Return [X, Y] of the center of cell containing provided text 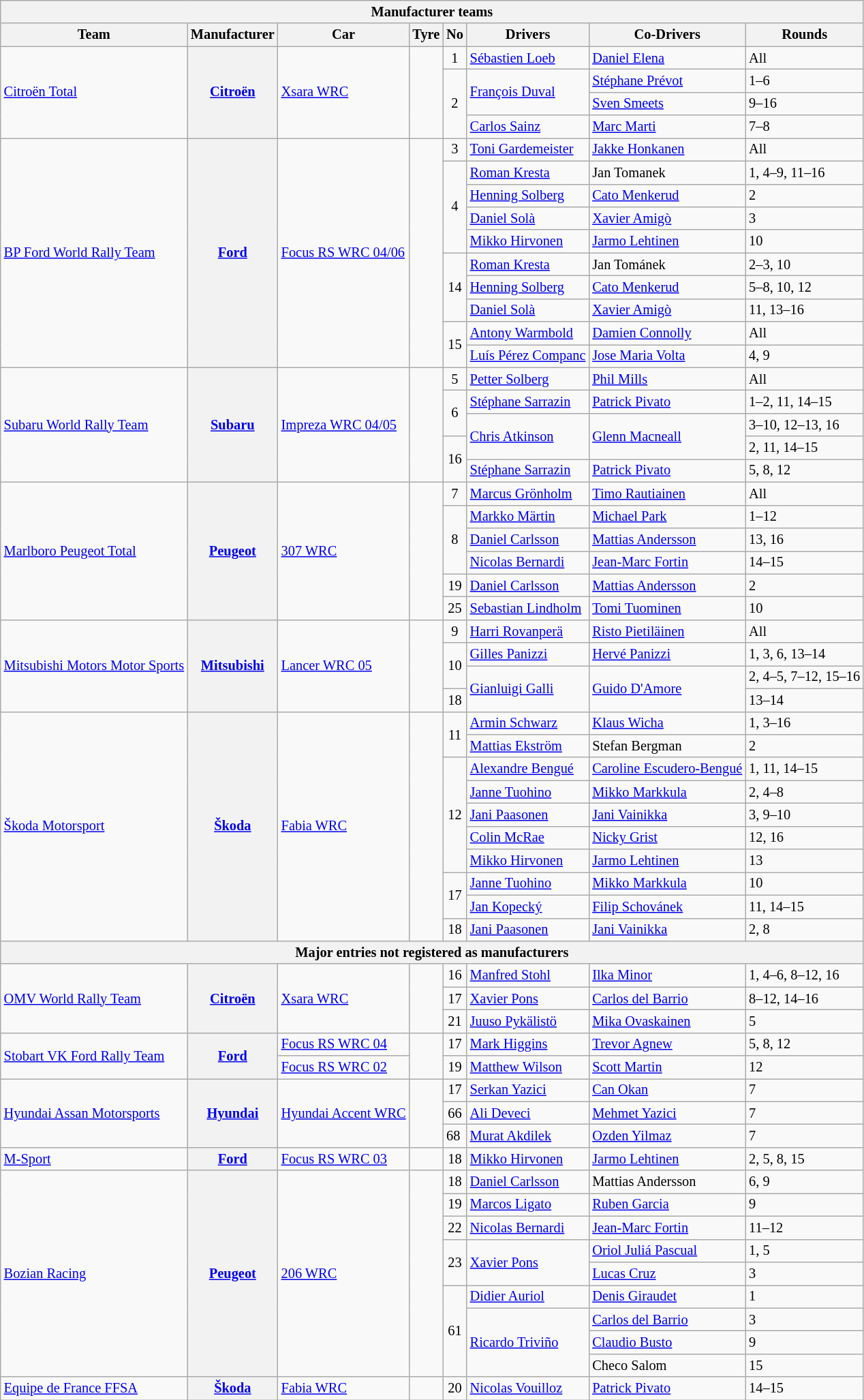
Nicolas Vouilloz [528, 1388]
Trevor Agnew [667, 1044]
Ali Deveci [528, 1113]
8 [455, 540]
Ozden Yilmaz [667, 1136]
2, 5, 8, 15 [804, 1159]
11, 14–15 [804, 907]
Oriol Juliá Pascual [667, 1251]
20 [455, 1388]
Focus RS WRC 04 [343, 1044]
Claudio Busto [667, 1342]
Ilka Minor [667, 975]
1–12 [804, 517]
Nicky Grist [667, 838]
Marlboro Peugeot Total [94, 551]
Tomi Tuominen [667, 608]
1, 5 [804, 1251]
1, 11, 14–15 [804, 769]
Equipe de France FFSA [94, 1388]
Mattias Ekström [528, 746]
9–16 [804, 104]
Tyre [426, 35]
Impreza WRC 04/05 [343, 425]
Markko Märtin [528, 517]
Stefan Bergman [667, 746]
1–2, 11, 14–15 [804, 401]
Risto Pietiläinen [667, 631]
No [455, 35]
4 [455, 207]
2, 4–5, 7–12, 15–16 [804, 677]
Didier Auriol [528, 1296]
Stobart VK Ford Rally Team [94, 1055]
Bozian Racing [94, 1273]
Jan Tománek [667, 264]
Murat Akdilek [528, 1136]
13 [804, 861]
1, 3, 6, 13–14 [804, 654]
3–10, 12–13, 16 [804, 425]
1, 4–6, 8–12, 16 [804, 975]
Subaru World Rally Team [94, 425]
Hervé Panizzi [667, 654]
Luís Pérez Companc [528, 356]
Mehmet Yazici [667, 1113]
Antony Warmbold [528, 333]
Mitsubishi [233, 665]
7–8 [804, 127]
68 [455, 1136]
Focus RS WRC 04/06 [343, 252]
25 [455, 608]
Checo Salom [667, 1365]
6 [455, 413]
BP Ford World Rally Team [94, 252]
Hyundai Assan Motorsports [94, 1112]
Marcos Ligato [528, 1204]
Mark Higgins [528, 1044]
6, 9 [804, 1182]
Scott Martin [667, 1067]
Filip Schovánek [667, 907]
Can Okan [667, 1090]
14 [455, 288]
Mika Ovaskainen [667, 1021]
Damien Connolly [667, 333]
Armin Schwarz [528, 723]
1, 3–16 [804, 723]
13–14 [804, 700]
Jakke Honkanen [667, 149]
Klaus Wicha [667, 723]
Focus RS WRC 03 [343, 1159]
Juuso Pykälistö [528, 1021]
1–6 [804, 80]
11–12 [804, 1228]
Subaru [233, 425]
Manfred Stohl [528, 975]
Serkan Yazici [528, 1090]
Phil Mills [667, 379]
Denis Giraudet [667, 1296]
Hyundai Accent WRC [343, 1112]
12, 16 [804, 838]
4, 9 [804, 356]
61 [455, 1330]
3, 9–10 [804, 815]
23 [455, 1262]
11 [455, 735]
Sebastian Lindholm [528, 608]
M-Sport [94, 1159]
Carlos Sainz [528, 127]
Citroën Total [94, 93]
66 [455, 1113]
1, 4–9, 11–16 [804, 172]
Lucas Cruz [667, 1273]
Gilles Panizzi [528, 654]
Ricardo Triviño [528, 1343]
Alexandre Bengué [528, 769]
Sven Smeets [667, 104]
Team [94, 35]
François Duval [528, 91]
Marcus Grönholm [528, 493]
Chris Atkinson [528, 436]
Glenn Macneall [667, 436]
Sébastien Loeb [528, 58]
Mitsubishi Motors Motor Sports [94, 665]
8–12, 14–16 [804, 999]
Gianluigi Galli [528, 688]
Petter Solberg [528, 379]
Toni Gardemeister [528, 149]
Rounds [804, 35]
Co-Drivers [667, 35]
2–3, 10 [804, 264]
Stéphane Prévot [667, 80]
21 [455, 1021]
22 [455, 1228]
2, 4–8 [804, 792]
Škoda Motorsport [94, 826]
Jan Kopecký [528, 907]
OMV World Rally Team [94, 998]
Michael Park [667, 517]
Hyundai [233, 1112]
Guido D'Amore [667, 688]
13, 16 [804, 539]
Manufacturer teams [432, 12]
Focus RS WRC 02 [343, 1067]
206 WRC [343, 1273]
Timo Rautiainen [667, 493]
Caroline Escudero-Bengué [667, 769]
Jose Maria Volta [667, 356]
2, 8 [804, 930]
Car [343, 35]
Marc Marti [667, 127]
Lancer WRC 05 [343, 665]
Major entries not registered as manufacturers [432, 952]
11, 13–16 [804, 310]
307 WRC [343, 551]
Jan Tomanek [667, 172]
Drivers [528, 35]
Daniel Elena [667, 58]
Ruben Garcia [667, 1204]
Manufacturer [233, 35]
Harri Rovanperä [528, 631]
Matthew Wilson [528, 1067]
Colin McRae [528, 838]
5–8, 10, 12 [804, 287]
2, 11, 14–15 [804, 448]
